Output the (x, y) coordinate of the center of the cell containing the given text.  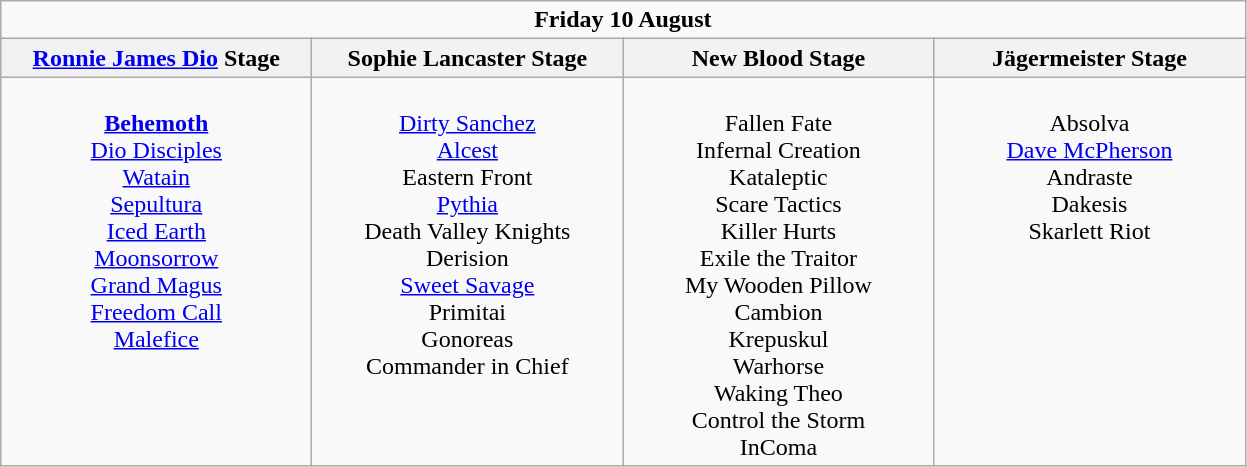
Behemoth Dio Disciples Watain Sepultura Iced Earth Moonsorrow Grand Magus Freedom Call Malefice (156, 272)
Sophie Lancaster Stage (468, 58)
Jägermeister Stage (1090, 58)
Dirty Sanchez Alcest Eastern Front Pythia Death Valley Knights Derision Sweet Savage Primitai Gonoreas Commander in Chief (468, 272)
Ronnie James Dio Stage (156, 58)
New Blood Stage (778, 58)
Absolva Dave McPherson Andraste Dakesis Skarlett Riot (1090, 272)
Friday 10 August (623, 20)
